Return [x, y] of the center of cell containing provided text 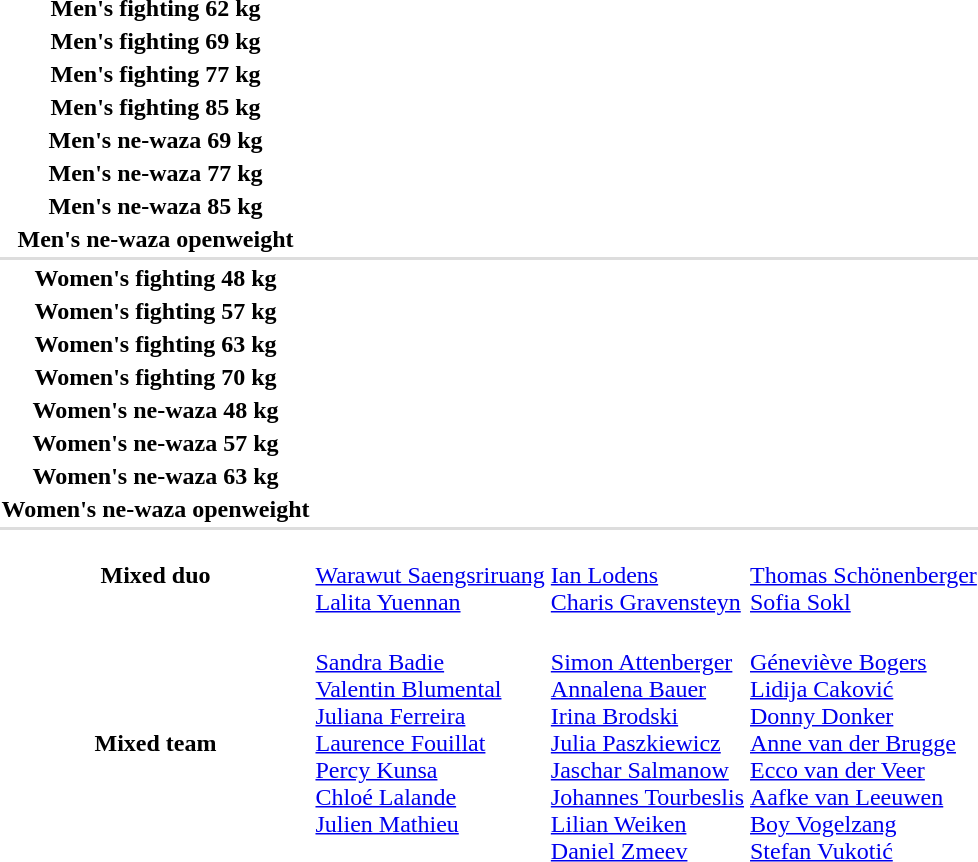
Warawut SaengsriruangLalita Yuennan [430, 575]
Women's ne-waza 63 kg [156, 476]
Women's ne-waza openweight [156, 509]
Men's ne-waza openweight [156, 239]
Women's fighting 57 kg [156, 311]
Men's fighting 85 kg [156, 107]
Women's fighting 70 kg [156, 377]
Mixed duo [156, 575]
Men's ne-waza 69 kg [156, 140]
Women's fighting 48 kg [156, 278]
Ian LodensCharis Gravensteyn [647, 575]
Men's fighting 77 kg [156, 74]
Men's fighting 69 kg [156, 41]
Men's ne-waza 85 kg [156, 206]
Women's ne-waza 57 kg [156, 443]
Women's ne-waza 48 kg [156, 410]
Men's ne-waza 77 kg [156, 173]
Women's fighting 63 kg [156, 344]
